Locate the cell with the specified text and output its (x, y) center coordinate. 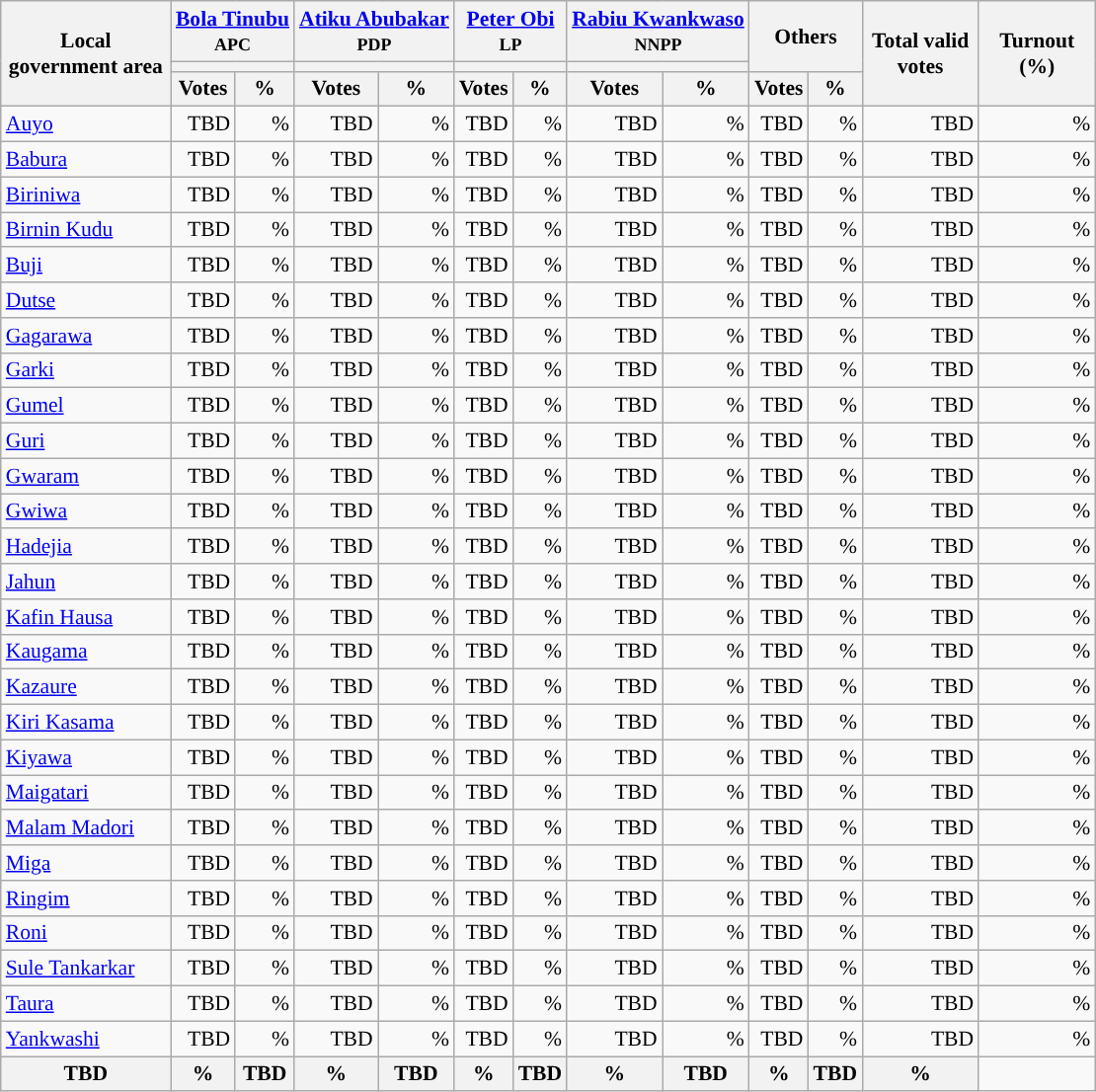
Kaugama (86, 652)
Atiku AbubakarPDP (374, 32)
Birnin Kudu (86, 230)
Peter ObiLP (510, 32)
Garki (86, 370)
Kiri Kasama (86, 723)
Dutse (86, 300)
Taura (86, 1004)
Jahun (86, 582)
Roni (86, 933)
Gumel (86, 406)
Maigatari (86, 793)
Miga (86, 863)
Hadejia (86, 547)
Babura (86, 160)
Local government area (86, 53)
Buji (86, 266)
Bola TinubuAPC (233, 32)
Kiyawa (86, 757)
Kazaure (86, 687)
Turnout (%) (1037, 53)
Gagarawa (86, 336)
Others (806, 36)
Ringim (86, 898)
Gwiwa (86, 511)
Auyo (86, 124)
Gwaram (86, 476)
Rabiu KwankwasoNNPP (658, 32)
Total valid votes (920, 53)
Biriniwa (86, 195)
Sule Tankarkar (86, 969)
Yankwashi (86, 1039)
Kafin Hausa (86, 617)
Guri (86, 441)
Malam Madori (86, 828)
